Find where the given text appears and provide that cell's center as [X, Y] coordinate. 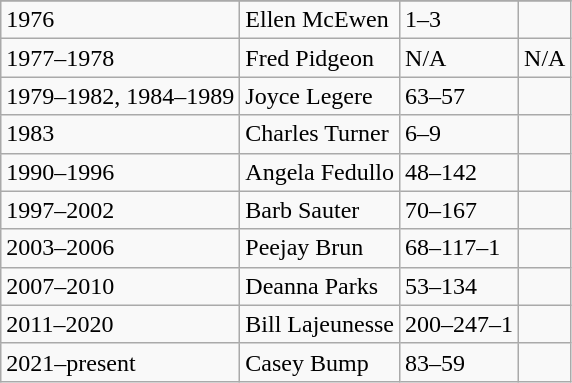
2021–present [120, 362]
1–3 [460, 20]
Deanna Parks [320, 286]
1990–1996 [120, 172]
Peejay Brun [320, 248]
63–57 [460, 96]
68–117–1 [460, 248]
2007–2010 [120, 286]
1976 [120, 20]
Barb Sauter [320, 210]
2003–2006 [120, 248]
1979–1982, 1984–1989 [120, 96]
Charles Turner [320, 134]
83–59 [460, 362]
Casey Bump [320, 362]
6–9 [460, 134]
1983 [120, 134]
1977–1978 [120, 58]
70–167 [460, 210]
53–134 [460, 286]
Bill Lajeunesse [320, 324]
200–247–1 [460, 324]
Ellen McEwen [320, 20]
Angela Fedullo [320, 172]
2011–2020 [120, 324]
Fred Pidgeon [320, 58]
1997–2002 [120, 210]
Joyce Legere [320, 96]
48–142 [460, 172]
